Find where the given text appears and provide that cell's center as [x, y] coordinate. 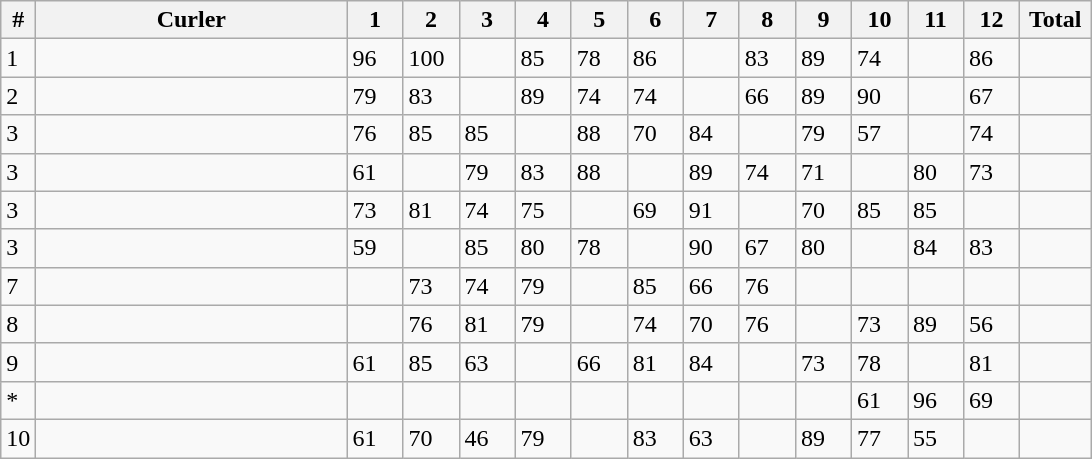
Total [1056, 20]
75 [543, 210]
4 [543, 20]
* [18, 400]
77 [879, 438]
# [18, 20]
91 [711, 210]
Curler [192, 20]
5 [599, 20]
100 [431, 58]
12 [992, 20]
6 [655, 20]
55 [936, 438]
71 [823, 172]
59 [375, 248]
46 [487, 438]
56 [992, 324]
57 [879, 134]
11 [936, 20]
